Search for the cell housing the specified text and yield its (x, y) center coordinate. 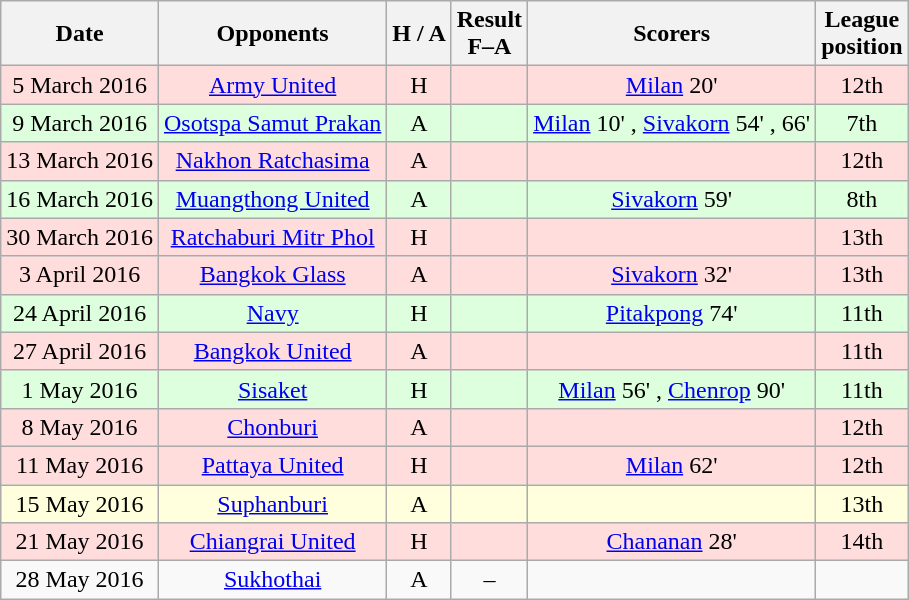
15 May 2016 (80, 503)
Sukhothai (272, 580)
14th (862, 542)
30 March 2016 (80, 237)
Bangkok United (272, 351)
Suphanburi (272, 503)
Leagueposition (862, 34)
Pitakpong 74' (672, 313)
21 May 2016 (80, 542)
Bangkok Glass (272, 275)
9 March 2016 (80, 123)
Chonburi (272, 427)
Osotspa Samut Prakan (272, 123)
8th (862, 199)
Sisaket (272, 389)
Sivakorn 59' (672, 199)
8 May 2016 (80, 427)
Ratchaburi Mitr Phol (272, 237)
Milan 10' , Sivakorn 54' , 66' (672, 123)
3 April 2016 (80, 275)
16 March 2016 (80, 199)
7th (862, 123)
Chiangrai United (272, 542)
5 March 2016 (80, 85)
Chananan 28' (672, 542)
H / A (419, 34)
– (489, 580)
24 April 2016 (80, 313)
Army United (272, 85)
Sivakorn 32' (672, 275)
Opponents (272, 34)
Date (80, 34)
1 May 2016 (80, 389)
Pattaya United (272, 465)
Milan 56' , Chenrop 90' (672, 389)
Scorers (672, 34)
Milan 20' (672, 85)
Muangthong United (272, 199)
11 May 2016 (80, 465)
13 March 2016 (80, 161)
Navy (272, 313)
Milan 62' (672, 465)
27 April 2016 (80, 351)
Nakhon Ratchasima (272, 161)
28 May 2016 (80, 580)
ResultF–A (489, 34)
